Output the (x, y) coordinate of the center of the cell containing the given text.  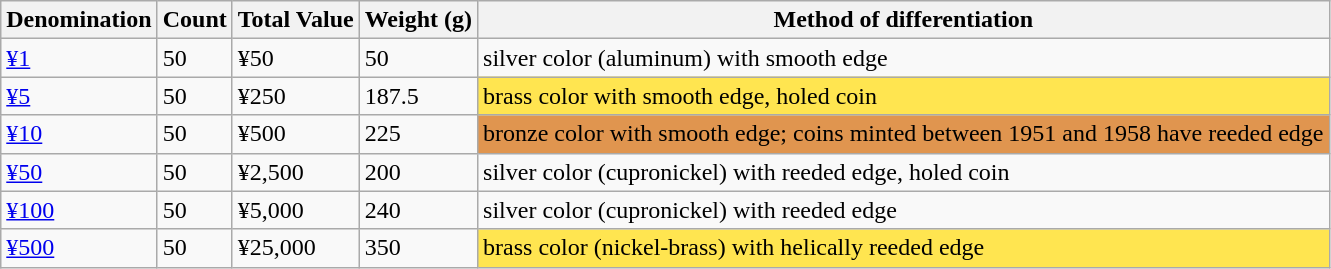
¥2,500 (296, 172)
¥5 (79, 96)
silver color (cupronickel) with reeded edge, holed coin (904, 172)
¥100 (79, 210)
silver color (aluminum) with smooth edge (904, 58)
Total Value (296, 20)
Weight (g) (418, 20)
¥250 (296, 96)
200 (418, 172)
Method of differentiation (904, 20)
Count (194, 20)
brass color (nickel-brass) with helically reeded edge (904, 248)
Denomination (79, 20)
silver color (cupronickel) with reeded edge (904, 210)
240 (418, 210)
brass color with smooth edge, holed coin (904, 96)
¥25,000 (296, 248)
187.5 (418, 96)
¥5,000 (296, 210)
¥10 (79, 134)
bronze color with smooth edge; coins minted between 1951 and 1958 have reeded edge (904, 134)
225 (418, 134)
350 (418, 248)
¥1 (79, 58)
